Locate the cell with the specified text and output its [x, y] center coordinate. 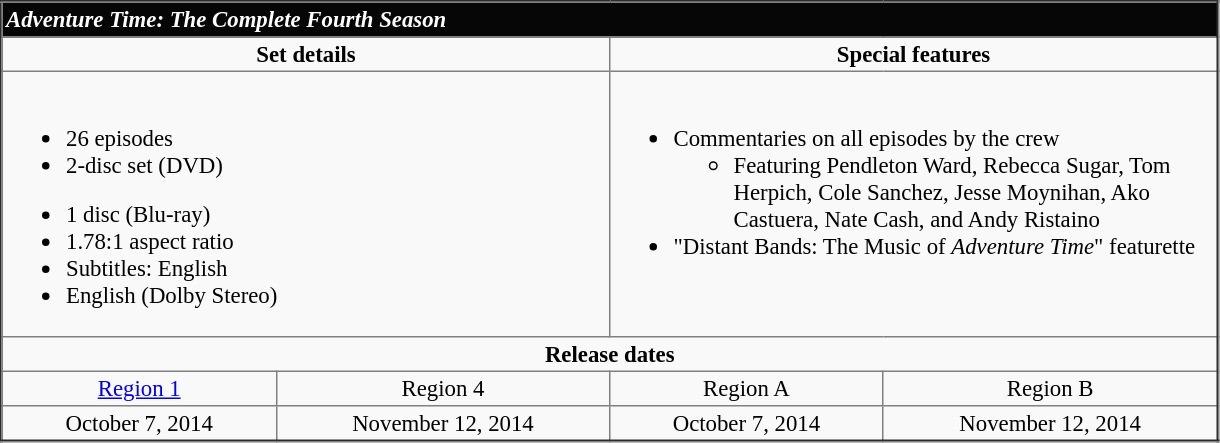
Region 1 [140, 388]
Release dates [610, 353]
26 episodes2-disc set (DVD)1 disc (Blu-ray)1.78:1 aspect ratioSubtitles: EnglishEnglish (Dolby Stereo) [306, 204]
Region 4 [443, 388]
Set details [306, 54]
Adventure Time: The Complete Fourth Season [610, 20]
Special features [914, 54]
Region B [1050, 388]
Region A [746, 388]
